For the text-containing cell, return its midpoint in (x, y) coordinate format. 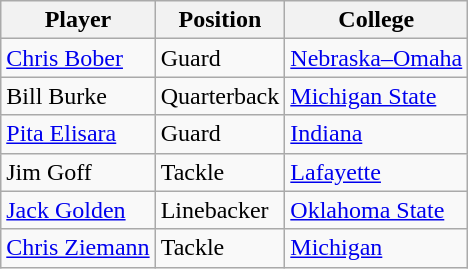
Position (220, 20)
Nebraska–Omaha (376, 58)
Jack Golden (78, 210)
Player (78, 20)
Linebacker (220, 210)
Michigan State (376, 96)
Jim Goff (78, 172)
Indiana (376, 134)
Chris Bober (78, 58)
Bill Burke (78, 96)
Chris Ziemann (78, 248)
Pita Elisara (78, 134)
College (376, 20)
Oklahoma State (376, 210)
Michigan (376, 248)
Quarterback (220, 96)
Lafayette (376, 172)
